Identify which cell holds the provided text, then report its [x, y] central coordinate. 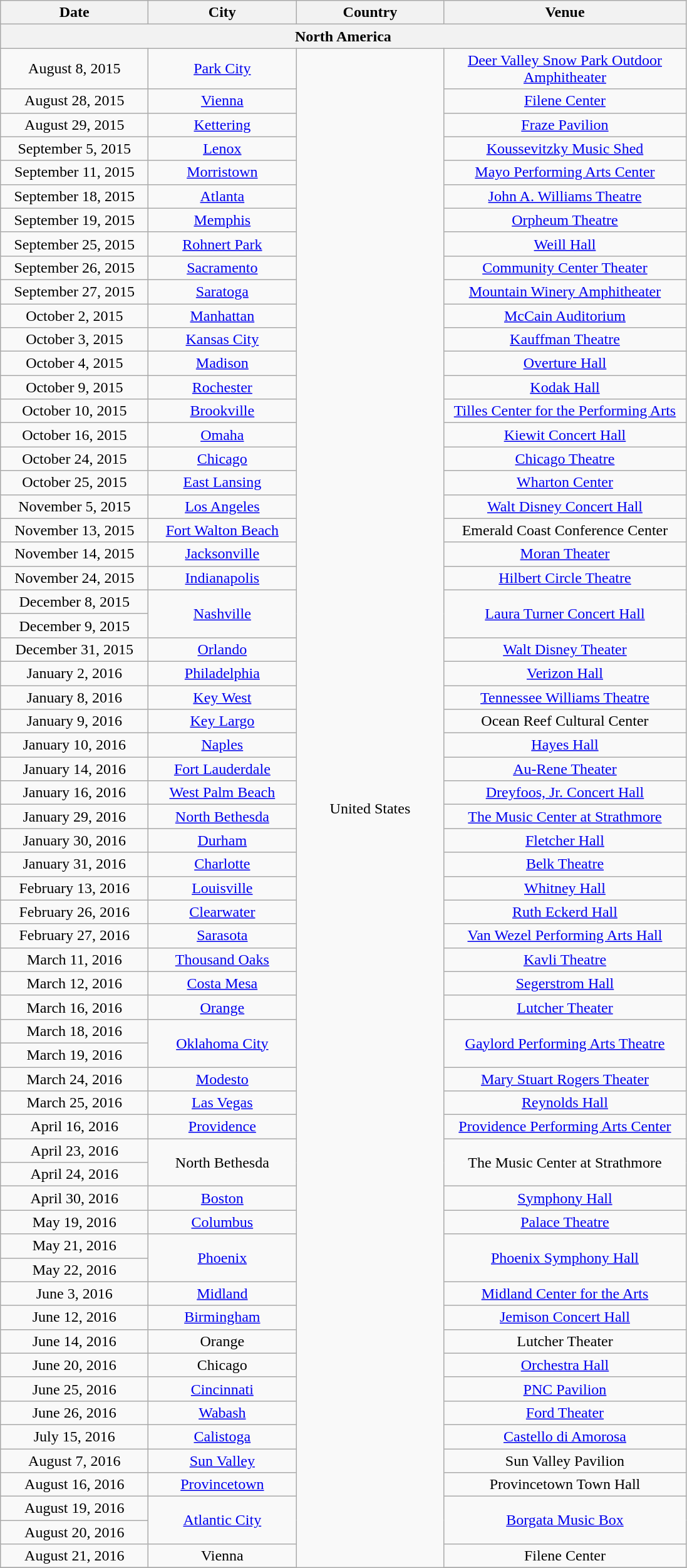
Orlando [222, 649]
Mary Stuart Rogers Theater [565, 1079]
Provincetown [222, 1485]
Sacramento [222, 268]
Emerald Coast Conference Center [565, 530]
Omaha [222, 435]
Mountain Winery Amphitheater [565, 291]
March 16, 2016 [75, 1007]
November 5, 2015 [75, 506]
December 31, 2015 [75, 649]
Au-Rene Theater [565, 769]
August 21, 2016 [75, 1556]
Fort Lauderdale [222, 769]
January 31, 2016 [75, 864]
Kettering [222, 125]
Durham [222, 840]
Calistoga [222, 1436]
Reynolds Hall [565, 1103]
Community Center Theater [565, 268]
Nashville [222, 614]
John A. Williams Theatre [565, 196]
August 16, 2016 [75, 1485]
April 30, 2016 [75, 1198]
June 3, 2016 [75, 1294]
January 2, 2016 [75, 673]
McCain Auditorium [565, 315]
West Palm Beach [222, 793]
Atlanta [222, 196]
Mayo Performing Arts Center [565, 172]
Jacksonville [222, 554]
Kansas City [222, 340]
March 18, 2016 [75, 1031]
Sun Valley Pavilion [565, 1461]
Ruth Eckerd Hall [565, 912]
Providence Performing Arts Center [565, 1127]
Symphony Hall [565, 1198]
September 25, 2015 [75, 244]
October 16, 2015 [75, 435]
September 27, 2015 [75, 291]
Morristown [222, 172]
January 30, 2016 [75, 840]
Manhattan [222, 315]
Brookville [222, 411]
Moran Theater [565, 554]
Saratoga [222, 291]
Chicago Theatre [565, 459]
November 24, 2015 [75, 578]
Fraze Pavilion [565, 125]
Boston [222, 1198]
Wabash [222, 1413]
Weill Hall [565, 244]
January 16, 2016 [75, 793]
June 20, 2016 [75, 1365]
September 5, 2015 [75, 149]
Phoenix Symphony Hall [565, 1258]
Phoenix [222, 1258]
September 26, 2015 [75, 268]
February 13, 2016 [75, 888]
Country [370, 13]
Borgata Music Box [565, 1520]
March 19, 2016 [75, 1055]
Belk Theatre [565, 864]
Costa Mesa [222, 983]
Kauffman Theatre [565, 340]
Thousand Oaks [222, 959]
August 8, 2015 [75, 69]
Los Angeles [222, 506]
Atlantic City [222, 1520]
April 24, 2016 [75, 1174]
Rochester [222, 387]
Gaylord Performing Arts Theatre [565, 1043]
June 26, 2016 [75, 1413]
October 4, 2015 [75, 363]
Van Wezel Performing Arts Hall [565, 936]
May 19, 2016 [75, 1222]
February 26, 2016 [75, 912]
Fletcher Hall [565, 840]
January 10, 2016 [75, 745]
January 29, 2016 [75, 817]
August 28, 2015 [75, 101]
Ford Theater [565, 1413]
October 9, 2015 [75, 387]
North America [343, 36]
March 11, 2016 [75, 959]
Laura Turner Concert Hall [565, 614]
Charlotte [222, 864]
Provincetown Town Hall [565, 1485]
May 21, 2016 [75, 1246]
July 15, 2016 [75, 1436]
October 24, 2015 [75, 459]
June 14, 2016 [75, 1341]
Jemison Concert Hall [565, 1317]
United States [370, 808]
September 19, 2015 [75, 220]
Segerstrom Hall [565, 983]
February 27, 2016 [75, 936]
March 24, 2016 [75, 1079]
Midland [222, 1294]
Verizon Hall [565, 673]
October 2, 2015 [75, 315]
January 9, 2016 [75, 721]
Hilbert Circle Theatre [565, 578]
East Lansing [222, 483]
June 25, 2016 [75, 1389]
Tilles Center for the Performing Arts [565, 411]
Memphis [222, 220]
Modesto [222, 1079]
Louisville [222, 888]
Date [75, 13]
January 8, 2016 [75, 698]
Kiewit Concert Hall [565, 435]
December 8, 2015 [75, 602]
Tennessee Williams Theatre [565, 698]
Orpheum Theatre [565, 220]
Lenox [222, 149]
Sarasota [222, 936]
March 25, 2016 [75, 1103]
PNC Pavilion [565, 1389]
Deer Valley Snow Park Outdoor Amphitheater [565, 69]
January 14, 2016 [75, 769]
Overture Hall [565, 363]
Park City [222, 69]
Madison [222, 363]
August 19, 2016 [75, 1508]
August 29, 2015 [75, 125]
April 16, 2016 [75, 1127]
Providence [222, 1127]
August 7, 2016 [75, 1461]
September 18, 2015 [75, 196]
Sun Valley [222, 1461]
Whitney Hall [565, 888]
Kavli Theatre [565, 959]
Koussevitzky Music Shed [565, 149]
Kodak Hall [565, 387]
Walt Disney Theater [565, 649]
September 11, 2015 [75, 172]
Las Vegas [222, 1103]
October 10, 2015 [75, 411]
June 12, 2016 [75, 1317]
Wharton Center [565, 483]
Key Largo [222, 721]
October 3, 2015 [75, 340]
Naples [222, 745]
Palace Theatre [565, 1222]
August 20, 2016 [75, 1532]
Key West [222, 698]
Dreyfoos, Jr. Concert Hall [565, 793]
May 22, 2016 [75, 1270]
Rohnert Park [222, 244]
Indianapolis [222, 578]
Oklahoma City [222, 1043]
Philadelphia [222, 673]
Ocean Reef Cultural Center [565, 721]
Birmingham [222, 1317]
April 23, 2016 [75, 1151]
March 12, 2016 [75, 983]
Fort Walton Beach [222, 530]
November 13, 2015 [75, 530]
Venue [565, 13]
December 9, 2015 [75, 625]
Orchestra Hall [565, 1365]
Cincinnati [222, 1389]
City [222, 13]
Midland Center for the Arts [565, 1294]
Columbus [222, 1222]
Castello di Amorosa [565, 1436]
Hayes Hall [565, 745]
November 14, 2015 [75, 554]
Clearwater [222, 912]
October 25, 2015 [75, 483]
Walt Disney Concert Hall [565, 506]
